Locate the cell with the specified text and output its [X, Y] center coordinate. 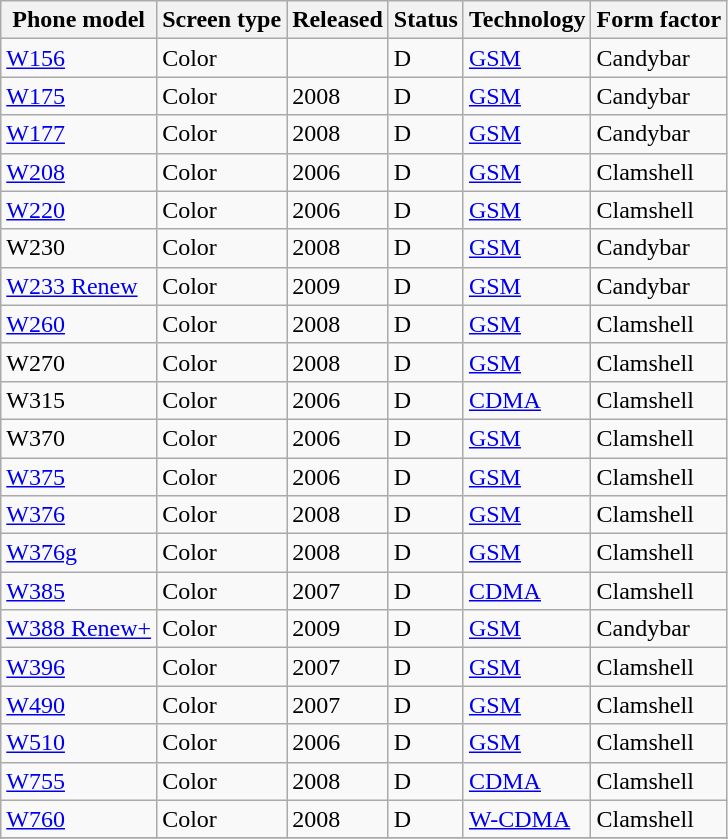
W385 [79, 591]
Released [338, 20]
Form factor [659, 20]
W755 [79, 781]
W208 [79, 172]
W375 [79, 477]
W376g [79, 553]
W388 Renew+ [79, 629]
W-CDMA [527, 819]
Technology [527, 20]
W490 [79, 705]
W156 [79, 58]
W230 [79, 248]
Screen type [222, 20]
W315 [79, 400]
W233 Renew [79, 286]
W260 [79, 324]
W510 [79, 743]
Status [426, 20]
W760 [79, 819]
Phone model [79, 20]
W220 [79, 210]
W396 [79, 667]
W370 [79, 438]
W376 [79, 515]
W177 [79, 134]
W270 [79, 362]
W175 [79, 96]
